Extract the [X, Y] coordinate from the center of the cell holding the provided text.  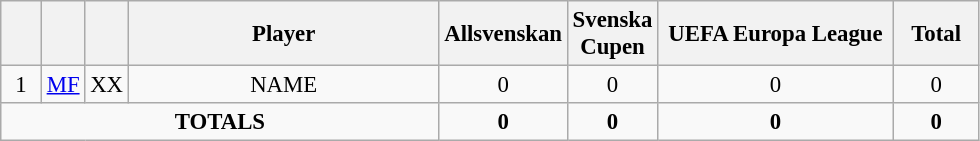
Player [284, 34]
NAME [284, 85]
XX [107, 85]
Total [936, 34]
UEFA Europa League [776, 34]
MF [63, 85]
TOTALS [220, 122]
1 [22, 85]
Svenska Cupen [612, 34]
Allsvenskan [503, 34]
